Pinpoint the cell where the given text exists, returning its (X, Y) midpoint coordinate. 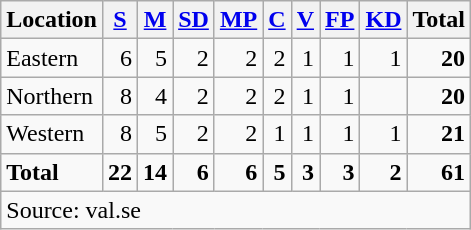
KD (384, 20)
22 (120, 172)
Source: val.se (236, 210)
V (305, 20)
SD (194, 20)
14 (156, 172)
C (277, 20)
M (156, 20)
S (120, 20)
Location (52, 20)
4 (156, 96)
Northern (52, 96)
Western (52, 134)
MP (238, 20)
FP (340, 20)
Eastern (52, 58)
21 (439, 134)
61 (439, 172)
